Locate the cell with the specified text and output its (x, y) center coordinate. 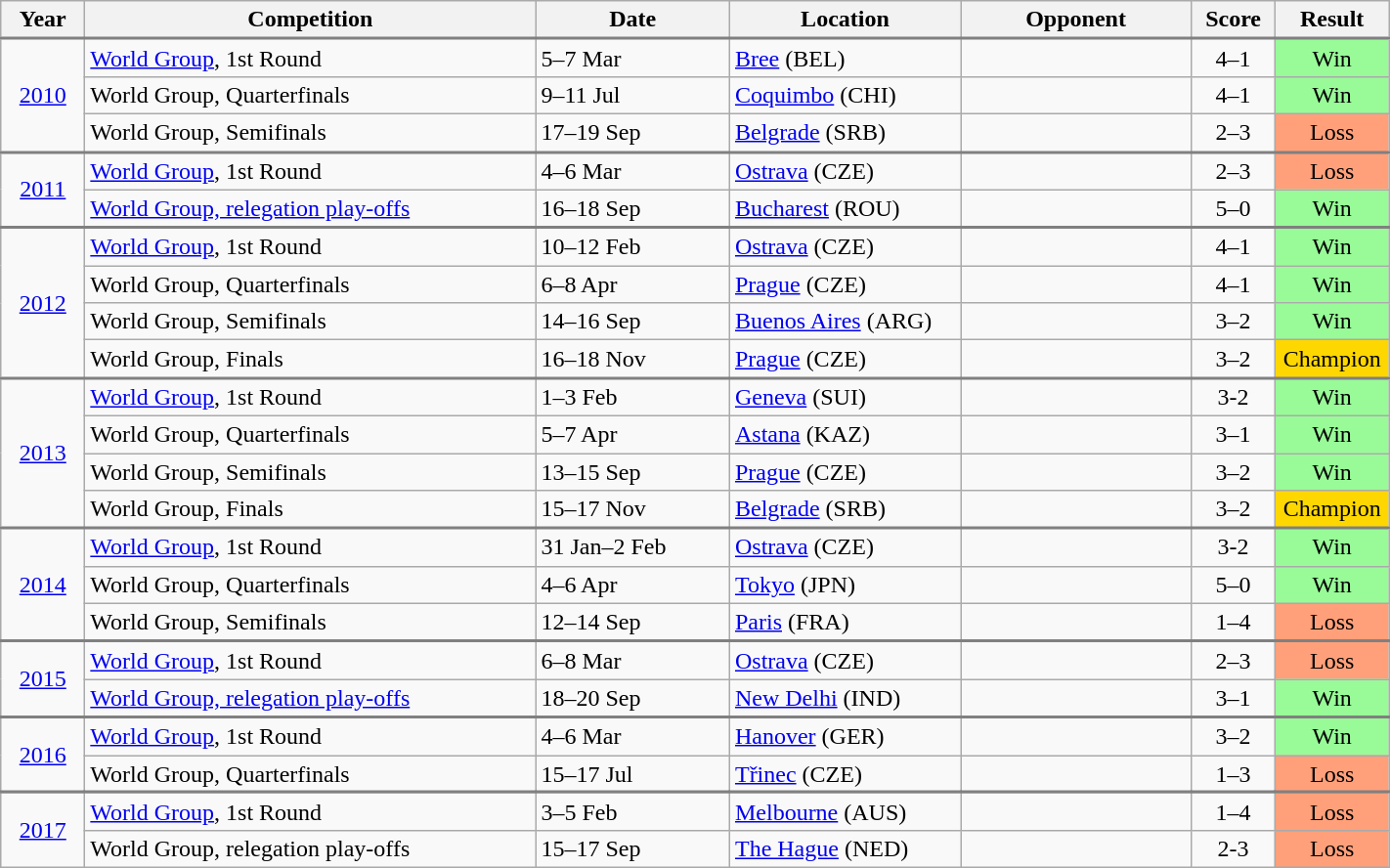
2017 (43, 831)
1–3 Feb (633, 397)
Melbourne (AUS) (845, 811)
Geneva (SUI) (845, 397)
2012 (43, 303)
1–3 (1234, 773)
Score (1234, 20)
31 Jan–2 Feb (633, 547)
18–20 Sep (633, 698)
5–7 Apr (633, 434)
2-3 (1234, 848)
15–17 Jul (633, 773)
Result (1332, 20)
Bree (BEL) (845, 59)
2014 (43, 585)
10–12 Feb (633, 246)
13–15 Sep (633, 472)
4–6 Apr (633, 585)
Tokyo (JPN) (845, 585)
Location (845, 20)
Year (43, 20)
Třinec (CZE) (845, 773)
2011 (43, 190)
2013 (43, 454)
3–5 Feb (633, 811)
12–14 Sep (633, 622)
6–8 Mar (633, 661)
16–18 Nov (633, 360)
Astana (KAZ) (845, 434)
2010 (43, 96)
5–7 Mar (633, 59)
Bucharest (ROU) (845, 209)
Coquimbo (CHI) (845, 95)
Paris (FRA) (845, 622)
Competition (311, 20)
The Hague (NED) (845, 848)
17–19 Sep (633, 133)
2016 (43, 755)
15–17 Nov (633, 510)
15–17 Sep (633, 848)
14–16 Sep (633, 322)
Hanover (GER) (845, 737)
6–8 Apr (633, 284)
Date (633, 20)
2015 (43, 679)
Buenos Aires (ARG) (845, 322)
New Delhi (IND) (845, 698)
Opponent (1075, 20)
9–11 Jul (633, 95)
16–18 Sep (633, 209)
